Locate the cell with the specified text and output its (X, Y) center coordinate. 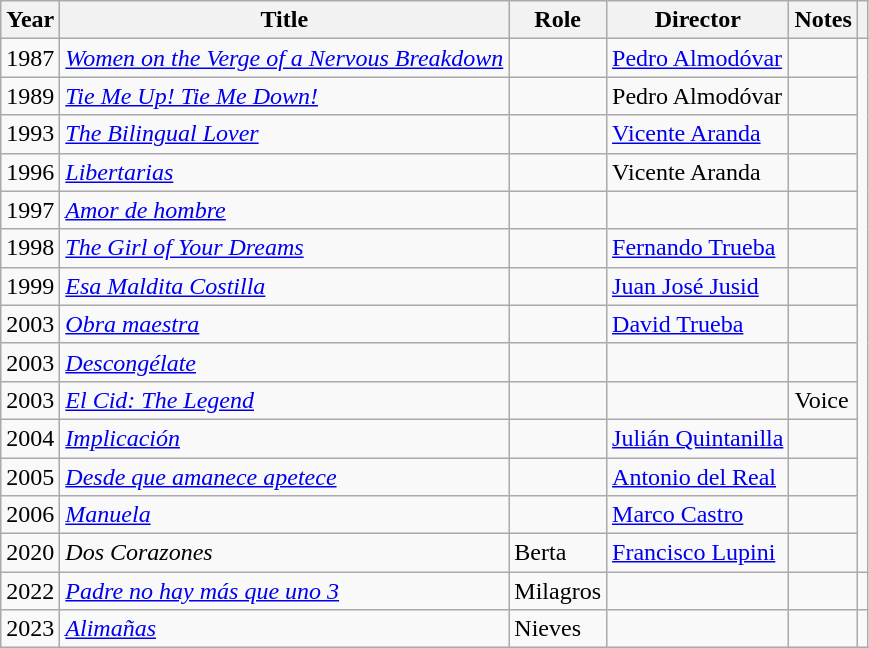
1989 (30, 96)
Julián Quintanilla (698, 438)
Voice (823, 400)
The Girl of Your Dreams (284, 248)
Fernando Trueba (698, 248)
2004 (30, 438)
Title (284, 20)
Director (698, 20)
Manuela (284, 515)
Esa Maldita Costilla (284, 286)
Tie Me Up! Tie Me Down! (284, 96)
2005 (30, 477)
1999 (30, 286)
El Cid: The Legend (284, 400)
Libertarias (284, 172)
2022 (30, 591)
Francisco Lupini (698, 553)
1987 (30, 58)
Dos Corazones (284, 553)
Milagros (558, 591)
Padre no hay más que uno 3 (284, 591)
2020 (30, 553)
Year (30, 20)
Alimañas (284, 629)
Juan José Jusid (698, 286)
2006 (30, 515)
1996 (30, 172)
Nieves (558, 629)
Marco Castro (698, 515)
Obra maestra (284, 324)
The Bilingual Lover (284, 134)
Antonio del Real (698, 477)
Desde que amanece apetece (284, 477)
David Trueba (698, 324)
1998 (30, 248)
Berta (558, 553)
Descongélate (284, 362)
1993 (30, 134)
1997 (30, 210)
Implicación (284, 438)
Notes (823, 20)
Women on the Verge of a Nervous Breakdown (284, 58)
2023 (30, 629)
Amor de hombre (284, 210)
Role (558, 20)
